Capture the cell that displays the provided text and extract its (x, y) central coordinate. 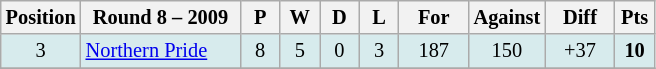
Against (508, 17)
P (260, 17)
5 (300, 51)
10 (635, 51)
D (340, 17)
0 (340, 51)
150 (508, 51)
Pts (635, 17)
8 (260, 51)
+37 (580, 51)
For (434, 17)
W (300, 17)
L (379, 17)
Round 8 – 2009 (161, 17)
Northern Pride (161, 51)
Position (41, 17)
Diff (580, 17)
187 (434, 51)
